Provide the [x, y] coordinate of the cell's center where the given text is located.  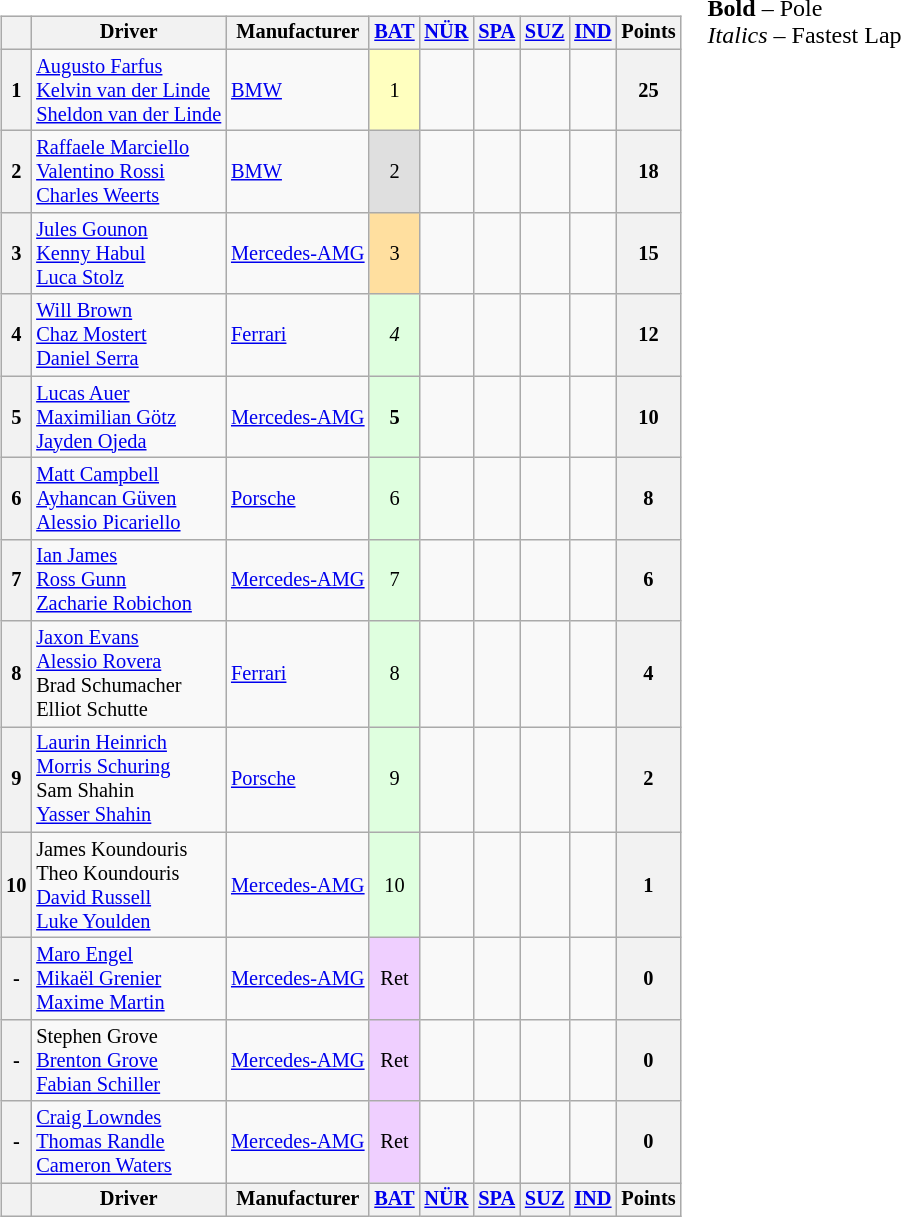
Laurin Heinrich Morris Schuring Sam Shahin Yasser Shahin [128, 780]
Maro Engel Mikaël Grenier Maxime Martin [128, 979]
Raffaele Marciello Valentino Rossi Charles Weerts [128, 172]
Jules Gounon Kenny Habul Luca Stolz [128, 254]
James Koundouris Theo Koundouris David Russell Luke Youlden [128, 885]
25 [648, 90]
Jaxon Evans Alessio Rovera Brad Schumacher Elliot Schutte [128, 674]
18 [648, 172]
Will Brown Chaz Mostert Daniel Serra [128, 335]
Augusto Farfus Kelvin van der Linde Sheldon van der Linde [128, 90]
Lucas Auer Maximilian Götz Jayden Ojeda [128, 417]
Ian James Ross Gunn Zacharie Robichon [128, 580]
Stephen Grove Brenton Grove Fabian Schiller [128, 1061]
15 [648, 254]
Craig Lowndes Thomas Randle Cameron Waters [128, 1142]
Matt Campbell Ayhancan Güven Alessio Picariello [128, 499]
12 [648, 335]
